Pinpoint the cell where the given text exists, returning its (x, y) midpoint coordinate. 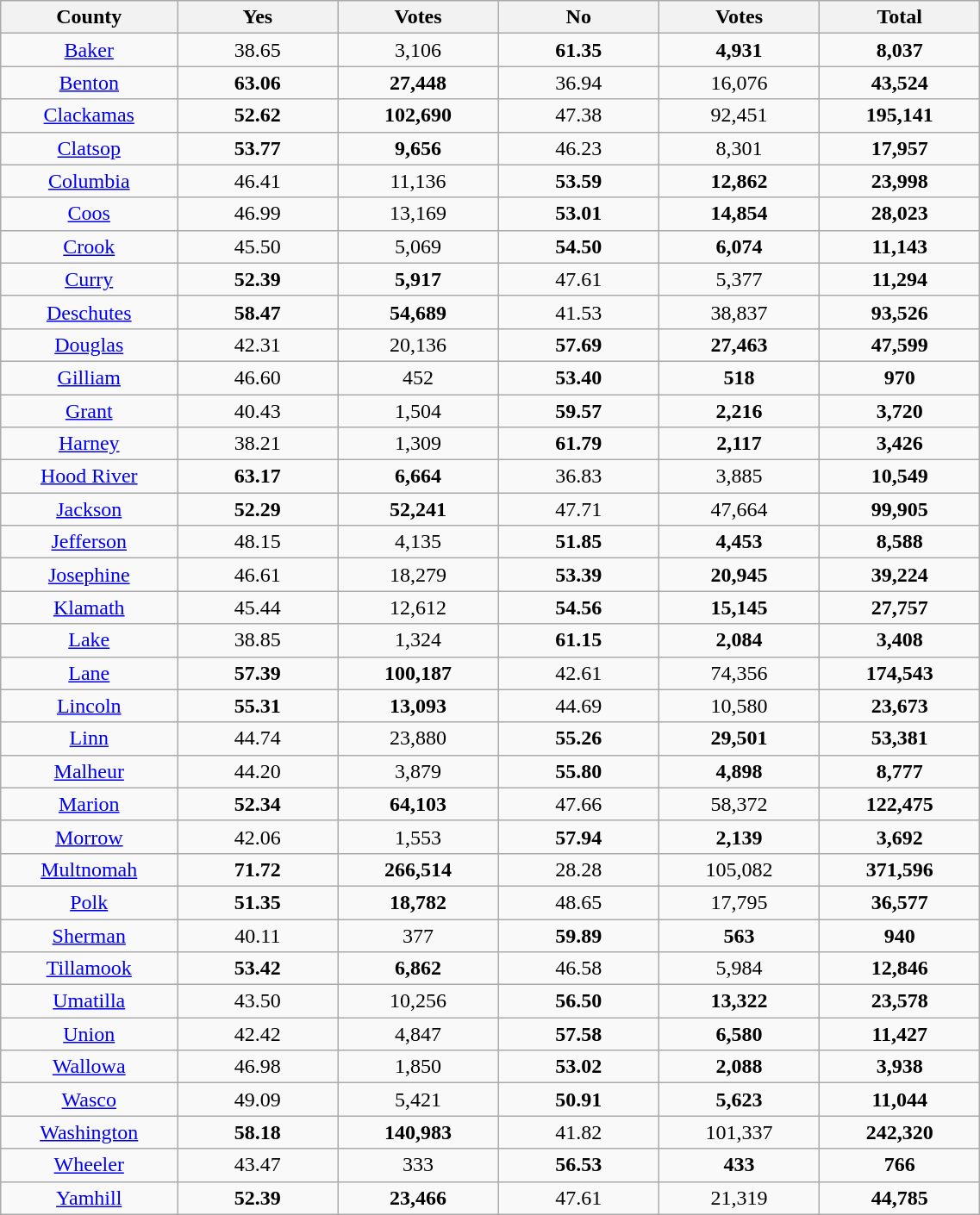
1,553 (418, 837)
4,847 (418, 1034)
41.53 (578, 312)
49.09 (258, 1100)
36.83 (578, 477)
6,580 (739, 1034)
43.47 (258, 1165)
21,319 (739, 1198)
766 (900, 1165)
47,664 (739, 509)
6,664 (418, 477)
518 (739, 377)
5,984 (739, 969)
29,501 (739, 738)
58.18 (258, 1132)
23,880 (418, 738)
3,106 (418, 50)
56.53 (578, 1165)
10,256 (418, 1001)
23,673 (900, 706)
3,879 (418, 771)
101,337 (739, 1132)
3,885 (739, 477)
54,689 (418, 312)
266,514 (418, 869)
56.50 (578, 1001)
433 (739, 1165)
61.79 (578, 444)
3,426 (900, 444)
23,466 (418, 1198)
Jackson (90, 509)
Wheeler (90, 1165)
44.20 (258, 771)
27,757 (900, 607)
42.42 (258, 1034)
57.39 (258, 673)
Crook (90, 246)
No (578, 17)
1,309 (418, 444)
51.85 (578, 542)
48.65 (578, 902)
11,044 (900, 1100)
3,692 (900, 837)
57.94 (578, 837)
47.38 (578, 115)
Deschutes (90, 312)
47.66 (578, 804)
54.56 (578, 607)
Lane (90, 673)
40.43 (258, 411)
46.98 (258, 1067)
Polk (90, 902)
45.44 (258, 607)
47,599 (900, 345)
Umatilla (90, 1001)
61.15 (578, 640)
4,135 (418, 542)
64,103 (418, 804)
1,504 (418, 411)
5,917 (418, 279)
52.34 (258, 804)
55.31 (258, 706)
46.41 (258, 181)
13,093 (418, 706)
1,850 (418, 1067)
53.77 (258, 148)
93,526 (900, 312)
99,905 (900, 509)
1,324 (418, 640)
Multnomah (90, 869)
38,837 (739, 312)
8,301 (739, 148)
36,577 (900, 902)
23,998 (900, 181)
333 (418, 1165)
59.57 (578, 411)
11,294 (900, 279)
45.50 (258, 246)
52,241 (418, 509)
2,084 (739, 640)
940 (900, 935)
105,082 (739, 869)
15,145 (739, 607)
46.60 (258, 377)
4,453 (739, 542)
5,421 (418, 1100)
28.28 (578, 869)
Total (900, 17)
38.65 (258, 50)
195,141 (900, 115)
17,957 (900, 148)
Tillamook (90, 969)
371,596 (900, 869)
122,475 (900, 804)
8,588 (900, 542)
53.40 (578, 377)
3,938 (900, 1067)
13,322 (739, 1001)
377 (418, 935)
Klamath (90, 607)
140,983 (418, 1132)
63.17 (258, 477)
12,862 (739, 181)
Grant (90, 411)
Clatsop (90, 148)
44.74 (258, 738)
17,795 (739, 902)
6,862 (418, 969)
53.02 (578, 1067)
5,069 (418, 246)
5,377 (739, 279)
53,381 (900, 738)
Columbia (90, 181)
Clackamas (90, 115)
39,224 (900, 575)
55.26 (578, 738)
41.82 (578, 1132)
47.71 (578, 509)
4,898 (739, 771)
3,408 (900, 640)
Malheur (90, 771)
Yes (258, 17)
71.72 (258, 869)
Douglas (90, 345)
20,136 (418, 345)
Gilliam (90, 377)
5,623 (739, 1100)
Wasco (90, 1100)
Coos (90, 214)
242,320 (900, 1132)
57.69 (578, 345)
100,187 (418, 673)
2,216 (739, 411)
10,580 (739, 706)
28,023 (900, 214)
Union (90, 1034)
Lake (90, 640)
46.99 (258, 214)
27,463 (739, 345)
58.47 (258, 312)
58,372 (739, 804)
4,931 (739, 50)
Sherman (90, 935)
46.23 (578, 148)
452 (418, 377)
42.06 (258, 837)
Marion (90, 804)
59.89 (578, 935)
12,612 (418, 607)
43,524 (900, 83)
Lincoln (90, 706)
57.58 (578, 1034)
55.80 (578, 771)
50.91 (578, 1100)
27,448 (418, 83)
20,945 (739, 575)
36.94 (578, 83)
44.69 (578, 706)
43.50 (258, 1001)
23,578 (900, 1001)
9,656 (418, 148)
53.42 (258, 969)
46.61 (258, 575)
61.35 (578, 50)
92,451 (739, 115)
Jefferson (90, 542)
Baker (90, 50)
12,846 (900, 969)
Washington (90, 1132)
74,356 (739, 673)
48.15 (258, 542)
Harney (90, 444)
18,279 (418, 575)
563 (739, 935)
53.01 (578, 214)
Linn (90, 738)
970 (900, 377)
13,169 (418, 214)
40.11 (258, 935)
63.06 (258, 83)
2,139 (739, 837)
46.58 (578, 969)
2,117 (739, 444)
42.31 (258, 345)
38.21 (258, 444)
Curry (90, 279)
Yamhill (90, 1198)
2,088 (739, 1067)
Wallowa (90, 1067)
42.61 (578, 673)
Morrow (90, 837)
52.62 (258, 115)
18,782 (418, 902)
Hood River (90, 477)
51.35 (258, 902)
8,037 (900, 50)
14,854 (739, 214)
3,720 (900, 411)
174,543 (900, 673)
11,427 (900, 1034)
102,690 (418, 115)
54.50 (578, 246)
Josephine (90, 575)
52.29 (258, 509)
53.39 (578, 575)
38.85 (258, 640)
53.59 (578, 181)
County (90, 17)
44,785 (900, 1198)
11,143 (900, 246)
8,777 (900, 771)
6,074 (739, 246)
11,136 (418, 181)
Benton (90, 83)
10,549 (900, 477)
16,076 (739, 83)
